Return the [X, Y] coordinate for the center point of the cell that contains the specified text.  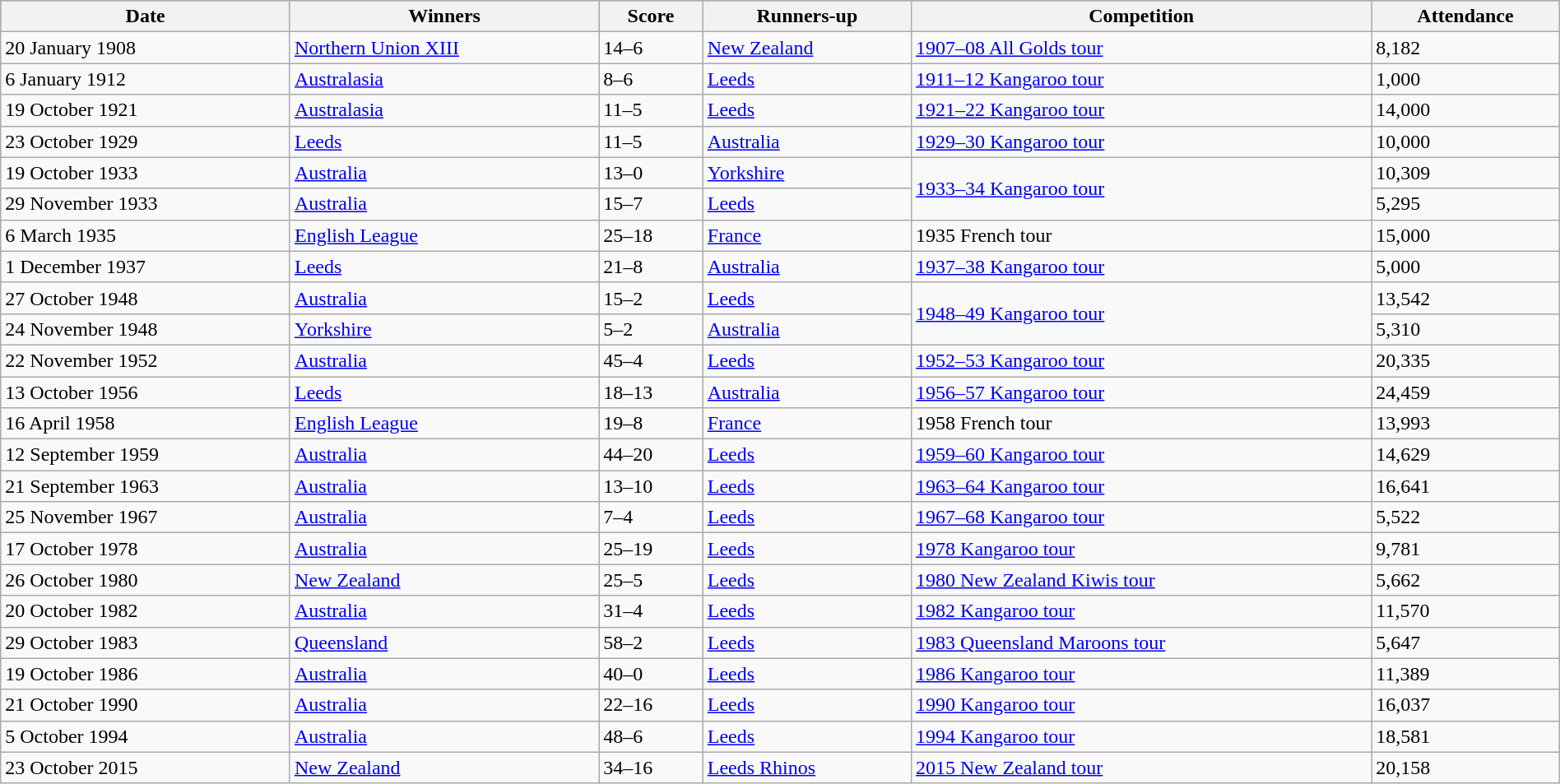
6 March 1935 [146, 235]
22 November 1952 [146, 360]
14–6 [651, 48]
29 October 1983 [146, 643]
44–20 [651, 455]
16,641 [1465, 486]
1963–64 Kangaroo tour [1142, 486]
23 October 1929 [146, 141]
1929–30 Kangaroo tour [1142, 141]
45–4 [651, 360]
13–10 [651, 486]
14,629 [1465, 455]
1994 Kangaroo tour [1142, 736]
1980 New Zealand Kiwis tour [1142, 580]
34–16 [651, 768]
20,158 [1465, 768]
13,542 [1465, 298]
20 October 1982 [146, 611]
5–2 [651, 329]
13 October 1956 [146, 392]
10,309 [1465, 173]
25 November 1967 [146, 517]
5,000 [1465, 267]
1911–12 Kangaroo tour [1142, 79]
2015 New Zealand tour [1142, 768]
Leeds Rhinos [806, 768]
5,662 [1465, 580]
1937–38 Kangaroo tour [1142, 267]
6 January 1912 [146, 79]
1982 Kangaroo tour [1142, 611]
5,310 [1465, 329]
21 October 1990 [146, 705]
1958 French tour [1142, 424]
15–2 [651, 298]
19 October 1921 [146, 110]
31–4 [651, 611]
25–5 [651, 580]
20 January 1908 [146, 48]
21–8 [651, 267]
40–0 [651, 674]
Date [146, 16]
16 April 1958 [146, 424]
22–16 [651, 705]
1990 Kangaroo tour [1142, 705]
15–7 [651, 204]
25–19 [651, 549]
1978 Kangaroo tour [1142, 549]
1986 Kangaroo tour [1142, 674]
Winners [444, 16]
Northern Union XIII [444, 48]
13–0 [651, 173]
1959–60 Kangaroo tour [1142, 455]
Score [651, 16]
1933–34 Kangaroo tour [1142, 188]
1952–53 Kangaroo tour [1142, 360]
17 October 1978 [146, 549]
23 October 2015 [146, 768]
1,000 [1465, 79]
8–6 [651, 79]
1 December 1937 [146, 267]
5,522 [1465, 517]
5,295 [1465, 204]
18–13 [651, 392]
24 November 1948 [146, 329]
18,581 [1465, 736]
9,781 [1465, 549]
20,335 [1465, 360]
15,000 [1465, 235]
10,000 [1465, 141]
5,647 [1465, 643]
29 November 1933 [146, 204]
5 October 1994 [146, 736]
8,182 [1465, 48]
1983 Queensland Maroons tour [1142, 643]
48–6 [651, 736]
Queensland [444, 643]
13,993 [1465, 424]
14,000 [1465, 110]
1948–49 Kangaroo tour [1142, 313]
26 October 1980 [146, 580]
19 October 1933 [146, 173]
11,570 [1465, 611]
19 October 1986 [146, 674]
7–4 [651, 517]
1907–08 All Golds tour [1142, 48]
25–18 [651, 235]
Competition [1142, 16]
1967–68 Kangaroo tour [1142, 517]
Runners-up [806, 16]
16,037 [1465, 705]
1956–57 Kangaroo tour [1142, 392]
1935 French tour [1142, 235]
27 October 1948 [146, 298]
21 September 1963 [146, 486]
58–2 [651, 643]
1921–22 Kangaroo tour [1142, 110]
Attendance [1465, 16]
24,459 [1465, 392]
19–8 [651, 424]
12 September 1959 [146, 455]
11,389 [1465, 674]
